Output the [X, Y] coordinate of the center of the cell containing the given text.  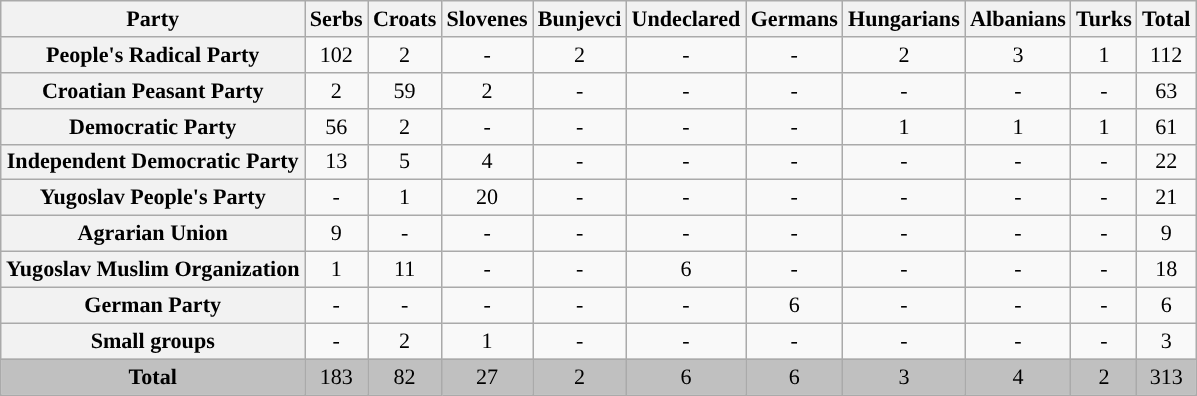
Serbs [336, 18]
People's Radical Party [153, 54]
313 [1166, 377]
112 [1166, 54]
183 [336, 377]
Agrarian Union [153, 233]
61 [1166, 126]
63 [1166, 90]
13 [336, 162]
11 [405, 269]
Slovenes [486, 18]
102 [336, 54]
Germans [794, 18]
Democratic Party [153, 126]
82 [405, 377]
Party [153, 18]
Small groups [153, 341]
Albanians [1018, 18]
Croats [405, 18]
Bunjevci [580, 18]
Turks [1104, 18]
Hungarians [904, 18]
Undeclared [686, 18]
Croatian Peasant Party [153, 90]
21 [1166, 198]
22 [1166, 162]
Yugoslav People's Party [153, 198]
18 [1166, 269]
20 [486, 198]
59 [405, 90]
56 [336, 126]
Independent Democratic Party [153, 162]
27 [486, 377]
5 [405, 162]
German Party [153, 305]
Yugoslav Muslim Organization [153, 269]
